Detect which cell encompasses the target text, then output its [X, Y] center coordinate. 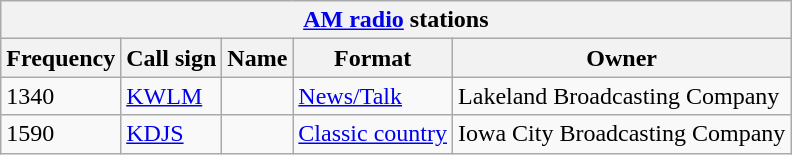
Frequency [61, 58]
Call sign [172, 58]
Lakeland Broadcasting Company [622, 96]
KWLM [172, 96]
AM radio stations [396, 20]
Name [258, 58]
1340 [61, 96]
Classic country [373, 134]
News/Talk [373, 96]
Owner [622, 58]
Format [373, 58]
Iowa City Broadcasting Company [622, 134]
1590 [61, 134]
KDJS [172, 134]
